Pinpoint the cell where the given text exists, returning its (X, Y) midpoint coordinate. 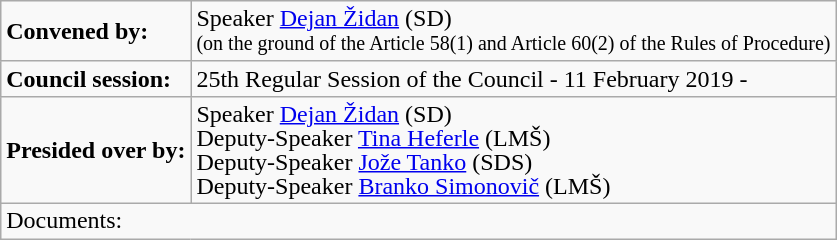
Speaker Dejan Židan (SD)Deputy-Speaker Tina Heferle (LMŠ)Deputy-Speaker Jože Tanko (SDS)Deputy-Speaker Branko Simonovič (LMŠ) (514, 150)
Speaker Dejan Židan (SD)(on the ground of the Article 58(1) and Article 60(2) of the Rules of Procedure) (514, 32)
Documents: (418, 220)
Council session: (96, 78)
Convened by: (96, 32)
Presided over by: (96, 150)
25th Regular Session of the Council - 11 February 2019 - (514, 78)
